Return [X, Y] of the center of cell containing provided text 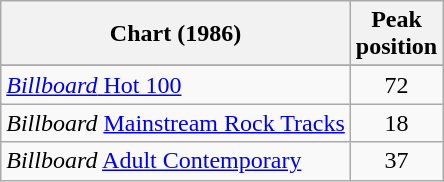
Chart (1986) [176, 34]
18 [396, 123]
72 [396, 85]
37 [396, 161]
Billboard Mainstream Rock Tracks [176, 123]
Billboard Adult Contemporary [176, 161]
Billboard Hot 100 [176, 85]
Peakposition [396, 34]
